Output the (X, Y) coordinate of the center of the cell containing the given text.  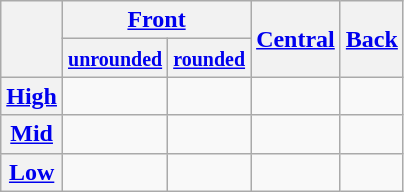
Central (296, 39)
rounded (210, 58)
High (32, 96)
Low (32, 172)
unrounded (116, 58)
Back (372, 39)
Mid (32, 134)
Front (157, 20)
